Return (X, Y) of the center of cell containing provided text 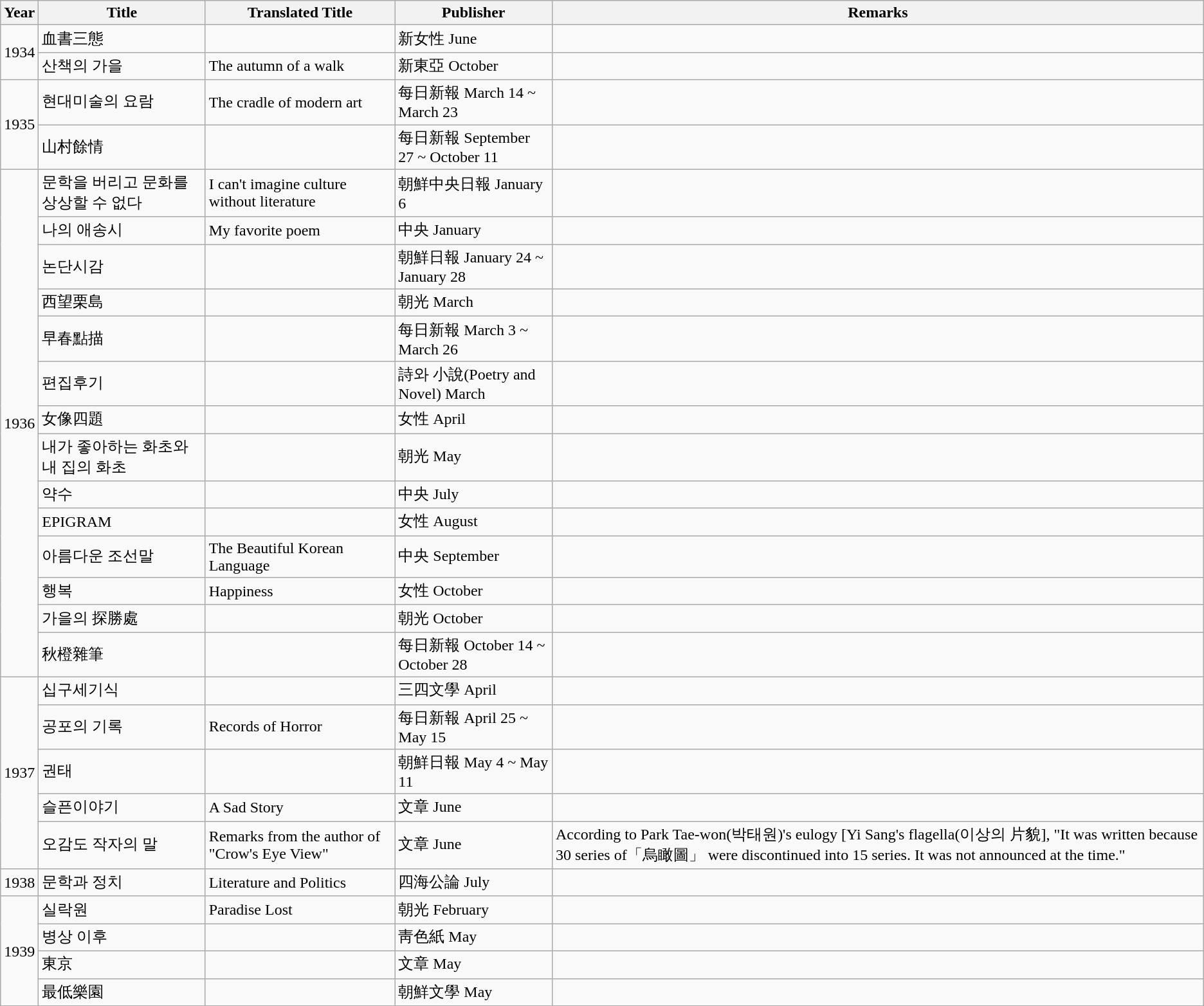
東京 (122, 965)
산책의 가을 (122, 66)
My favorite poem (300, 230)
朝鮮日報 May 4 ~ May 11 (473, 772)
행복 (122, 592)
편집후기 (122, 383)
詩와 小說(Poetry and Novel) March (473, 383)
朝光 March (473, 302)
最低樂園 (122, 992)
朝鮮文學 May (473, 992)
女像四題 (122, 419)
Remarks from the author of "Crow's Eye View" (300, 845)
每日新報 April 25 ~ May 15 (473, 727)
A Sad Story (300, 808)
1937 (19, 773)
秋橙雜筆 (122, 655)
Publisher (473, 13)
西望栗島 (122, 302)
靑色紙 May (473, 938)
I can't imagine culture without literature (300, 193)
早春點描 (122, 339)
나의 애송시 (122, 230)
中央 September (473, 557)
Translated Title (300, 13)
1938 (19, 883)
문학을 버리고 문화를 상상할 수 없다 (122, 193)
1934 (19, 53)
每日新報 October 14 ~ October 28 (473, 655)
女性 August (473, 522)
Year (19, 13)
슬픈이야기 (122, 808)
Records of Horror (300, 727)
血書三態 (122, 39)
每日新報 March 3 ~ March 26 (473, 339)
Title (122, 13)
中央 January (473, 230)
每日新報 September 27 ~ October 11 (473, 147)
병상 이후 (122, 938)
Happiness (300, 592)
오감도 작자의 말 (122, 845)
약수 (122, 495)
三四文學 April (473, 691)
십구세기식 (122, 691)
논단시감 (122, 267)
The autumn of a walk (300, 66)
1939 (19, 951)
朝鮮日報 January 24 ~ January 28 (473, 267)
新女性 June (473, 39)
1936 (19, 423)
女性 April (473, 419)
아름다운 조선말 (122, 557)
Paradise Lost (300, 910)
The cradle of modern art (300, 102)
朝光 February (473, 910)
가을의 探勝處 (122, 619)
권태 (122, 772)
The Beautiful Korean Language (300, 557)
文章 May (473, 965)
Literature and Politics (300, 883)
현대미술의 요람 (122, 102)
朝光 October (473, 619)
中央 July (473, 495)
朝鮮中央日報 January 6 (473, 193)
朝光 May (473, 457)
공포의 기록 (122, 727)
新東亞 October (473, 66)
每日新報 March 14 ~ March 23 (473, 102)
四海公論 July (473, 883)
女性 October (473, 592)
Remarks (877, 13)
실락원 (122, 910)
내가 좋아하는 화초와 내 집의 화초 (122, 457)
1935 (19, 125)
山村餘情 (122, 147)
EPIGRAM (122, 522)
문학과 정치 (122, 883)
